Determine the [x, y] coordinate at the center of the cell enclosing the given text.  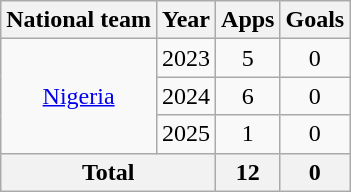
Goals [315, 20]
Year [186, 20]
National team [79, 20]
2024 [186, 96]
Apps [248, 20]
2023 [186, 58]
Nigeria [79, 96]
5 [248, 58]
6 [248, 96]
Total [108, 172]
12 [248, 172]
2025 [186, 134]
1 [248, 134]
